For the text-containing cell, return its midpoint in (X, Y) coordinate format. 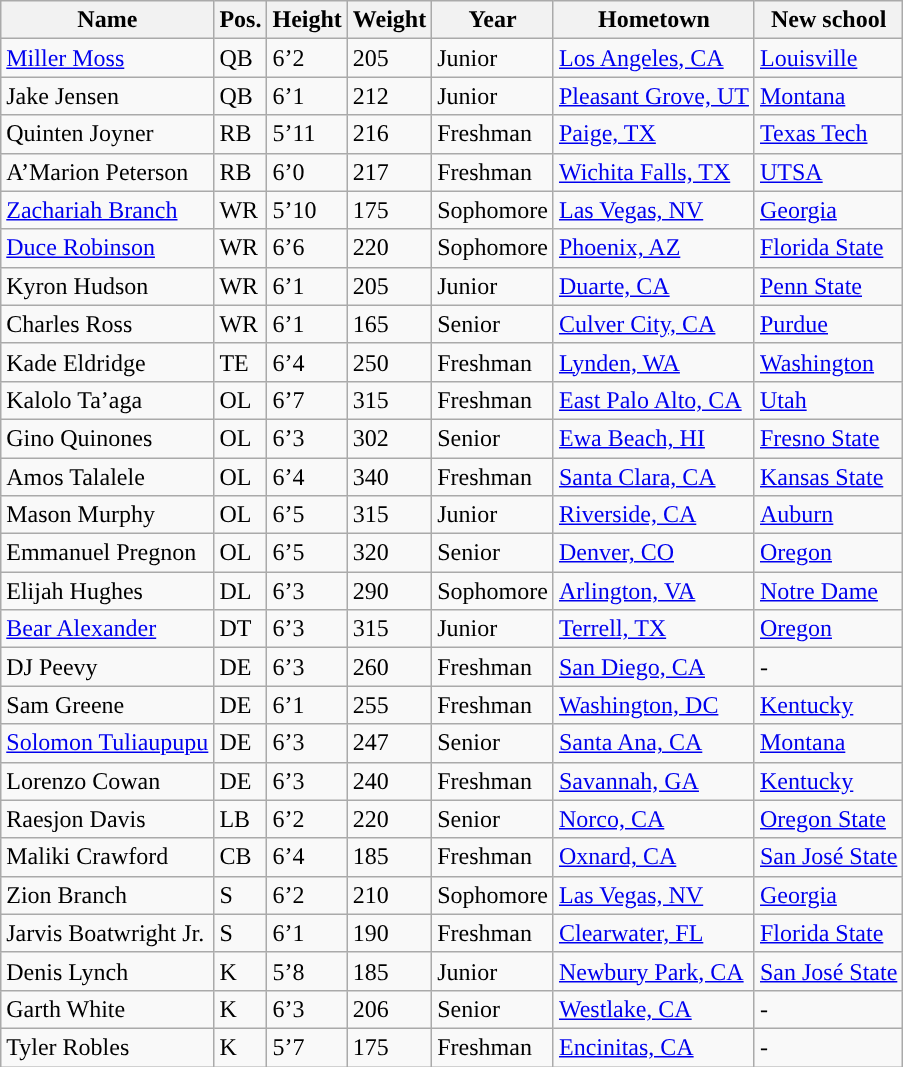
DJ Peevy (108, 667)
A’Marion Peterson (108, 172)
320 (389, 553)
Fresno State (828, 438)
Jarvis Boatwright Jr. (108, 933)
Lorenzo Cowan (108, 781)
LB (240, 819)
Zachariah Branch (108, 210)
217 (389, 172)
Washington (828, 362)
Solomon Tuliaupupu (108, 743)
255 (389, 705)
340 (389, 477)
Kansas State (828, 477)
6’0 (307, 172)
Penn State (828, 286)
Lynden, WA (654, 362)
Height (307, 20)
Denis Lynch (108, 971)
Riverside, CA (654, 515)
Maliki Crawford (108, 857)
Washington, DC (654, 705)
Terrell, TX (654, 629)
Hometown (654, 20)
Sam Greene (108, 705)
Texas Tech (828, 134)
Jake Jensen (108, 96)
5’11 (307, 134)
UTSA (828, 172)
Utah (828, 400)
Duarte, CA (654, 286)
Arlington, VA (654, 591)
Emmanuel Pregnon (108, 553)
5’7 (307, 1047)
Phoenix, AZ (654, 248)
Duce Robinson (108, 248)
Bear Alexander (108, 629)
302 (389, 438)
Year (493, 20)
Mason Murphy (108, 515)
Name (108, 20)
Purdue (828, 324)
Louisville (828, 58)
240 (389, 781)
Elijah Hughes (108, 591)
Kalolo Ta’aga (108, 400)
165 (389, 324)
Charles Ross (108, 324)
5’10 (307, 210)
Pleasant Grove, UT (654, 96)
260 (389, 667)
290 (389, 591)
210 (389, 895)
DT (240, 629)
TE (240, 362)
Amos Talalele (108, 477)
Quinten Joyner (108, 134)
Notre Dame (828, 591)
Culver City, CA (654, 324)
Denver, CO (654, 553)
Encinitas, CA (654, 1047)
Weight (389, 20)
Zion Branch (108, 895)
Auburn (828, 515)
216 (389, 134)
Pos. (240, 20)
DL (240, 591)
Clearwater, FL (654, 933)
190 (389, 933)
Ewa Beach, HI (654, 438)
Oxnard, CA (654, 857)
247 (389, 743)
Gino Quinones (108, 438)
San Diego, CA (654, 667)
Paige, TX (654, 134)
6’6 (307, 248)
Raesjon Davis (108, 819)
Westlake, CA (654, 1009)
Newbury Park, CA (654, 971)
Oregon State (828, 819)
Norco, CA (654, 819)
Santa Clara, CA (654, 477)
5’8 (307, 971)
East Palo Alto, CA (654, 400)
Kade Eldridge (108, 362)
6’7 (307, 400)
Los Angeles, CA (654, 58)
Kyron Hudson (108, 286)
206 (389, 1009)
Miller Moss (108, 58)
Tyler Robles (108, 1047)
Wichita Falls, TX (654, 172)
Savannah, GA (654, 781)
Garth White (108, 1009)
212 (389, 96)
New school (828, 20)
250 (389, 362)
Santa Ana, CA (654, 743)
CB (240, 857)
